Locate the cell with the specified text and output its (x, y) center coordinate. 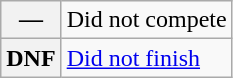
Did not finish (146, 58)
Did not compete (146, 20)
— (31, 20)
DNF (31, 58)
